Output the [x, y] coordinate of the center of the cell containing the given text.  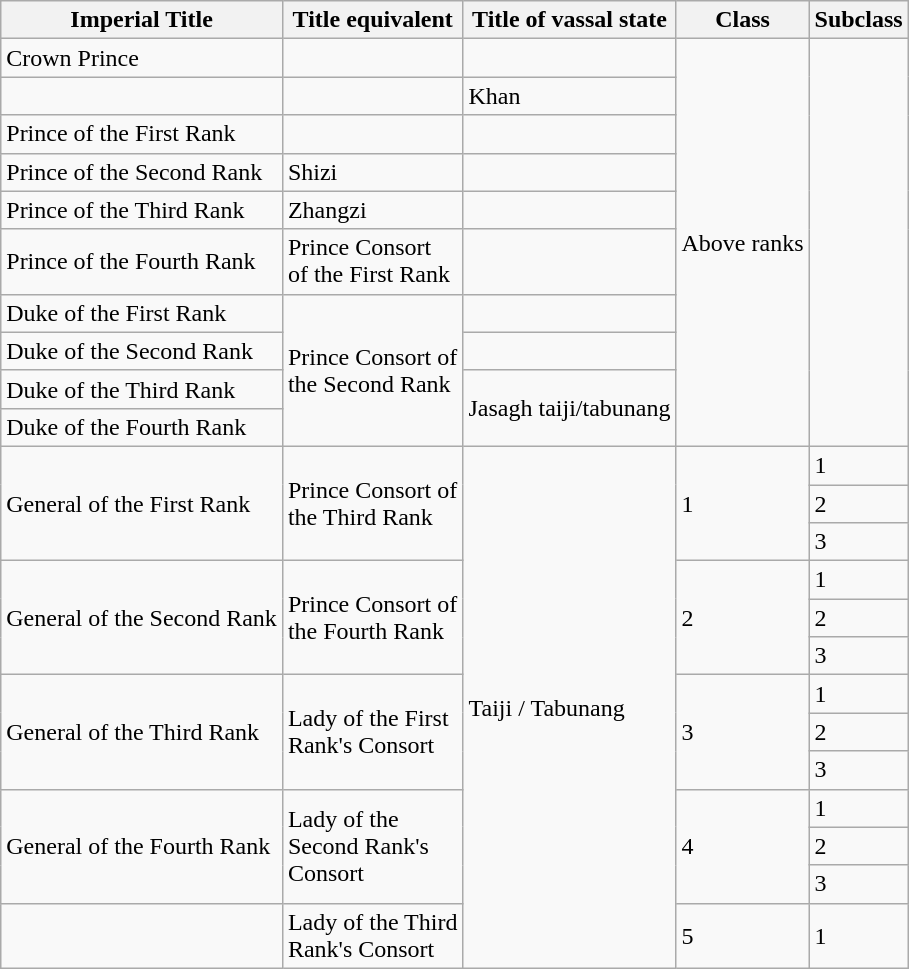
General of the Third Rank [142, 732]
General of the Second Rank [142, 618]
Imperial Title [142, 20]
Prince of the Third Rank [142, 210]
Prince of the Fourth Rank [142, 262]
4 [742, 846]
Lady of theSecond Rank'sConsort [372, 846]
Jasagh taiji/tabunang [570, 408]
Khan [570, 96]
Duke of the Second Rank [142, 351]
Duke of the First Rank [142, 313]
General of the First Rank [142, 503]
Prince Consort ofthe Fourth Rank [372, 618]
Above ranks [742, 243]
Prince Consort ofthe Second Rank [372, 370]
Prince Consortof the First Rank [372, 262]
Class [742, 20]
Prince Consort ofthe Third Rank [372, 503]
Subclass [858, 20]
General of the Fourth Rank [142, 846]
Title equivalent [372, 20]
Crown Prince [142, 58]
Duke of the Fourth Rank [142, 427]
Prince of the Second Rank [142, 172]
Duke of the Third Rank [142, 389]
5 [742, 936]
Lady of the FirstRank's Consort [372, 732]
Lady of the ThirdRank's Consort [372, 936]
Taiji / Tabunang [570, 707]
Shizi [372, 172]
Title of vassal state [570, 20]
Zhangzi [372, 210]
Prince of the First Rank [142, 134]
